Identify which cell holds the provided text, then report its (x, y) central coordinate. 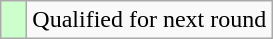
Qualified for next round (150, 20)
